Extract the [x, y] coordinate from the center of the cell holding the provided text.  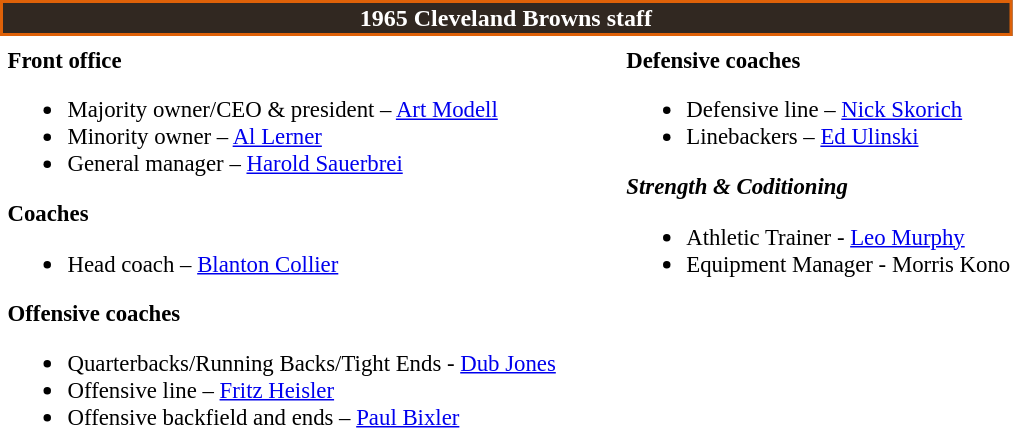
1965 Cleveland Browns staff [506, 18]
